Locate the cell with the specified text and output its [x, y] center coordinate. 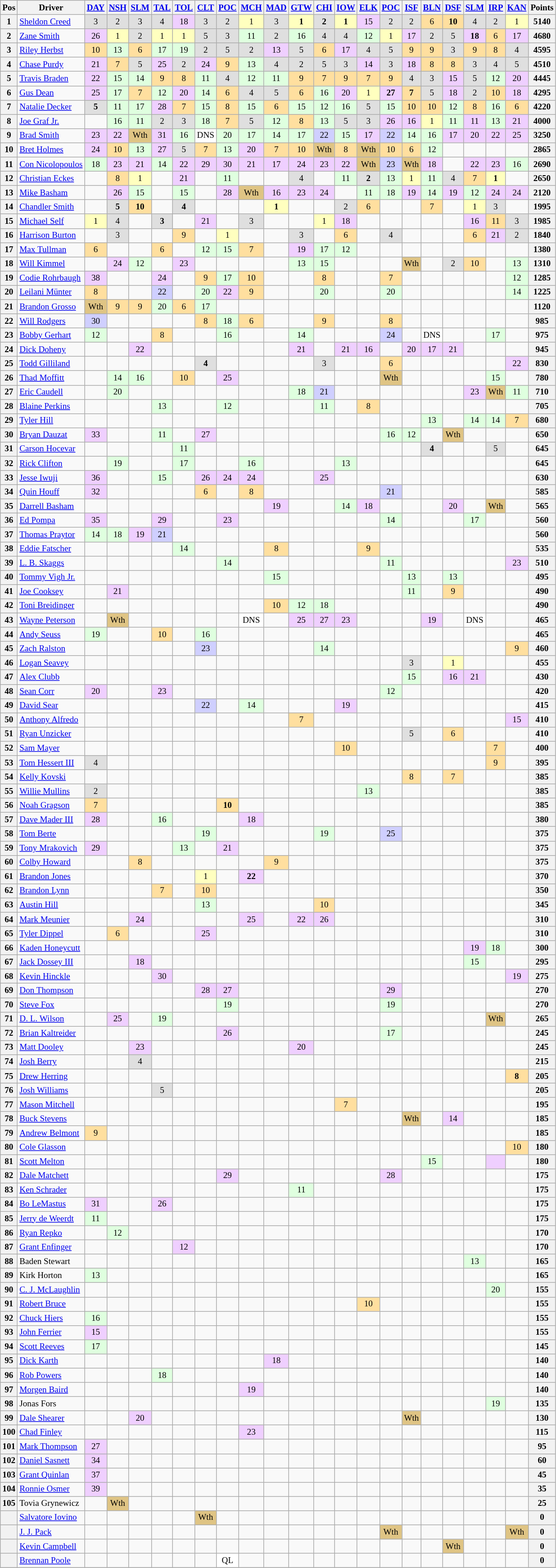
420 [542, 691]
Steve Fox [51, 1005]
DSF [453, 8]
81 [9, 1161]
Dick Doheny [51, 349]
Tyler Dippel [51, 934]
Chandler Smith [51, 207]
Quin Houff [51, 492]
4000 [542, 122]
4220 [542, 107]
370 [542, 877]
Pos [9, 8]
Salvatore Iovino [51, 1518]
79 [9, 1133]
Kevin Hinckle [51, 976]
Bobby Gerhart [51, 335]
Willie Mullins [51, 791]
Morgen Baird [51, 1390]
97 [9, 1390]
535 [542, 549]
Eddie Fatscher [51, 549]
295 [542, 962]
Codie Rohrbaugh [51, 278]
Matt Dooley [51, 1047]
51 [9, 734]
Alex Clubb [51, 677]
44 [9, 634]
380 [542, 820]
350 [542, 891]
Jack Dossey III [51, 962]
Thomas Praytor [51, 535]
Chuck Hiers [51, 1318]
705 [542, 406]
Ryan Unzicker [51, 734]
345 [542, 905]
Sheldon Creed [51, 22]
John Ferrier [51, 1332]
Sam Mayer [51, 748]
MCH [251, 8]
Baden Stewart [51, 1261]
275 [542, 976]
Mason Mitchell [51, 1105]
55 [9, 791]
L. B. Skaggs [51, 563]
Todd Gilliland [51, 364]
68 [9, 976]
Ryan Repko [51, 1233]
Travis Braden [51, 79]
73 [9, 1047]
430 [542, 677]
585 [542, 492]
Mark Meunier [51, 920]
Toni Breidinger [51, 606]
Cole Glasson [51, 1147]
Max Tullman [51, 249]
75 [9, 1076]
BLN [432, 8]
52 [9, 748]
67 [9, 962]
Gus Dean [51, 93]
54 [9, 777]
58 [9, 834]
Zane Smith [51, 36]
300 [542, 948]
Points [542, 8]
53 [9, 763]
115 [542, 1432]
2120 [542, 193]
CHI [324, 8]
Colby Howard [51, 862]
Bo LeMastus [51, 1204]
130 [542, 1418]
Robert Bruce [51, 1304]
77 [9, 1105]
945 [542, 349]
Kevin Campbell [51, 1546]
Joe Cooksey [51, 592]
Tommy Vigh Jr. [51, 577]
80 [9, 1147]
88 [9, 1261]
42 [9, 606]
Dale Matchett [51, 1176]
Grant Enfinger [51, 1247]
1225 [542, 292]
57 [9, 820]
86 [9, 1233]
Harrison Burton [51, 236]
Logan Seavey [51, 663]
Brad Smith [51, 136]
101 [9, 1446]
Joe Graf Jr. [51, 122]
49 [9, 706]
4295 [542, 93]
Jonas Fors [51, 1404]
215 [542, 1062]
46 [9, 663]
1380 [542, 249]
89 [9, 1276]
Driver [51, 8]
Austin Hill [51, 905]
GTW [301, 8]
265 [542, 1019]
66 [9, 948]
47 [9, 677]
975 [542, 335]
Drew Herring [51, 1076]
Anthony Alfredo [51, 720]
Tom Berte [51, 834]
Daniel Sasnett [51, 1461]
74 [9, 1062]
93 [9, 1332]
Kelly Kovski [51, 777]
56 [9, 805]
145 [542, 1347]
Brennan Poole [51, 1560]
Rob Powers [51, 1375]
104 [9, 1489]
630 [542, 478]
Carson Hocevar [51, 449]
Kirk Horton [51, 1276]
Brandon Grosso [51, 307]
85 [9, 1219]
Dave Mader III [51, 820]
71 [9, 1019]
IOW [346, 8]
100 [9, 1432]
Jerry de Weerdt [51, 1219]
Zach Ralston [51, 648]
710 [542, 392]
78 [9, 1119]
Josh Berry [51, 1062]
99 [9, 1418]
Bryan Dauzat [51, 435]
48 [9, 691]
510 [542, 563]
4510 [542, 64]
565 [542, 506]
63 [9, 905]
CLT [206, 8]
Tovia Grynewicz [51, 1504]
43 [9, 620]
82 [9, 1176]
5140 [542, 22]
David Sear [51, 706]
QL [228, 1560]
C. J. McLaughlin [51, 1290]
1985 [542, 221]
98 [9, 1404]
395 [542, 763]
KAN [517, 8]
Christian Eckes [51, 178]
DAY [95, 8]
76 [9, 1090]
Natalie Decker [51, 107]
90 [9, 1290]
4595 [542, 50]
J. J. Pack [51, 1532]
Michael Self [51, 221]
1310 [542, 264]
96 [9, 1375]
780 [542, 378]
Will Rodgers [51, 321]
105 [9, 1504]
680 [542, 421]
IRP [496, 8]
40 [9, 577]
Grant Quinlan [51, 1475]
985 [542, 321]
NSH [118, 8]
Wayne Peterson [51, 620]
4445 [542, 79]
Josh Williams [51, 1090]
83 [9, 1190]
Brian Kaltreider [51, 1033]
Darrell Basham [51, 506]
650 [542, 435]
Rick Clifton [51, 463]
3250 [542, 136]
2650 [542, 178]
Mike Basham [51, 193]
Tony Mrakovich [51, 848]
Ed Pompa [51, 521]
ELK [368, 8]
69 [9, 991]
Riley Herbst [51, 50]
102 [9, 1461]
1840 [542, 236]
Sean Corr [51, 691]
92 [9, 1318]
Leilani Münter [51, 292]
91 [9, 1304]
41 [9, 592]
Con Nicolopoulos [51, 164]
94 [9, 1347]
Chase Purdy [51, 64]
1120 [542, 307]
D. L. Wilson [51, 1019]
2690 [542, 164]
Blaine Perkins [51, 406]
65 [9, 934]
59 [9, 848]
84 [9, 1204]
Brandon Lynn [51, 891]
195 [542, 1105]
Andrew Belmont [51, 1133]
MAD [276, 8]
2865 [542, 150]
830 [542, 364]
Buck Stevens [51, 1119]
Jesse Iwuji [51, 478]
Kaden Honeycutt [51, 948]
460 [542, 648]
Eric Caudell [51, 392]
TOL [184, 8]
TAL [162, 8]
87 [9, 1247]
Will Kimmel [51, 264]
Mark Thompson [51, 1446]
Bret Holmes [51, 150]
70 [9, 1005]
72 [9, 1033]
Dick Karth [51, 1361]
455 [542, 663]
Dale Shearer [51, 1418]
495 [542, 577]
ISF [411, 8]
61 [9, 877]
Chad Finley [51, 1432]
Tyler Hill [51, 421]
4680 [542, 36]
Noah Gragson [51, 805]
103 [9, 1475]
1285 [542, 278]
415 [542, 706]
50 [9, 720]
Ronnie Osmer [51, 1489]
400 [542, 748]
62 [9, 891]
64 [9, 920]
Scott Reeves [51, 1347]
Don Thompson [51, 991]
Tom Hessert III [51, 763]
Ken Schrader [51, 1190]
1995 [542, 207]
Andy Seuss [51, 634]
Scott Melton [51, 1161]
Brandon Jones [51, 877]
135 [542, 1404]
Thad Moffitt [51, 378]
